Output the (x, y) coordinate of the center of the cell containing the given text.  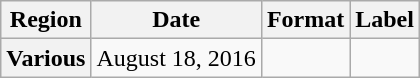
August 18, 2016 (176, 58)
Region (46, 20)
Label (385, 20)
Various (46, 58)
Date (176, 20)
Format (305, 20)
